Output the [x, y] coordinate of the center of the cell containing the given text.  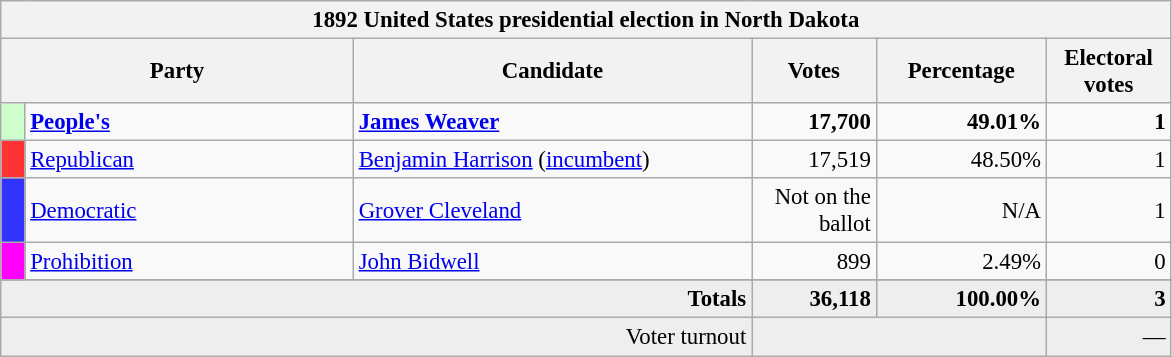
James Weaver [552, 122]
2.49% [961, 262]
100.00% [961, 299]
Votes [814, 72]
Party [178, 72]
Benjamin Harrison (incumbent) [552, 160]
Totals [376, 299]
Candidate [552, 72]
899 [814, 262]
John Bidwell [552, 262]
36,118 [814, 299]
Grover Cleveland [552, 210]
Republican [189, 160]
17,519 [814, 160]
— [1108, 337]
N/A [961, 210]
Not on the ballot [814, 210]
49.01% [961, 122]
Prohibition [189, 262]
48.50% [961, 160]
Electoral votes [1108, 72]
People's [189, 122]
Democratic [189, 210]
1892 United States presidential election in North Dakota [586, 20]
Voter turnout [376, 337]
0 [1108, 262]
Percentage [961, 72]
3 [1108, 299]
17,700 [814, 122]
